Locate the cell with the specified text and output its [x, y] center coordinate. 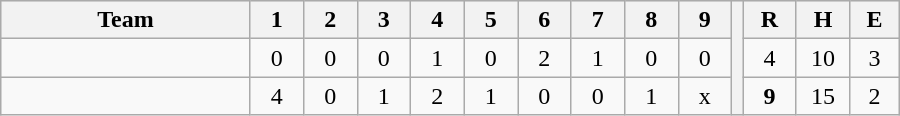
15 [823, 96]
E [874, 20]
10 [823, 58]
5 [491, 20]
8 [652, 20]
7 [598, 20]
x [705, 96]
6 [545, 20]
Team [126, 20]
R [770, 20]
H [823, 20]
